Locate the cell with the specified text and output its [x, y] center coordinate. 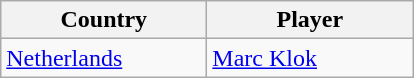
Player [310, 20]
Netherlands [104, 58]
Country [104, 20]
Marc Klok [310, 58]
